Provide the (x, y) coordinate of the cell's center where the given text is located.  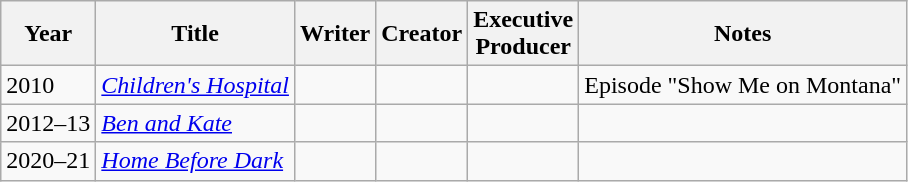
Ben and Kate (196, 123)
Home Before Dark (196, 161)
Notes (743, 34)
2012–13 (48, 123)
Episode "Show Me on Montana" (743, 85)
Writer (334, 34)
ExecutiveProducer (524, 34)
Creator (422, 34)
Children's Hospital (196, 85)
2010 (48, 85)
Year (48, 34)
2020–21 (48, 161)
Title (196, 34)
